Locate the cell with the specified text and output its (x, y) center coordinate. 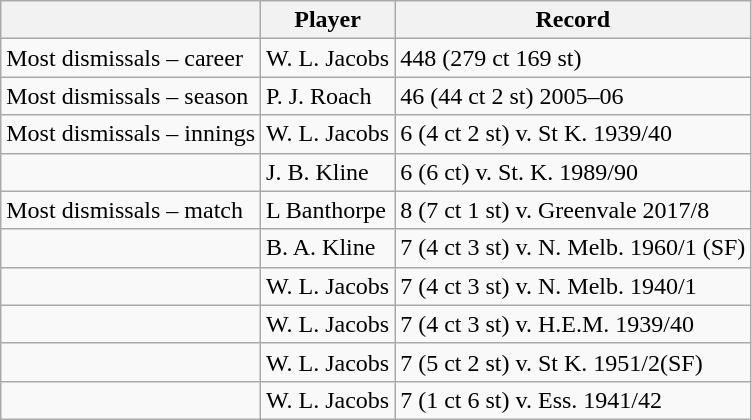
Record (573, 20)
46 (44 ct 2 st) 2005–06 (573, 96)
7 (4 ct 3 st) v. H.E.M. 1939/40 (573, 324)
448 (279 ct 169 st) (573, 58)
6 (6 ct) v. St. K. 1989/90 (573, 172)
7 (4 ct 3 st) v. N. Melb. 1940/1 (573, 286)
L Banthorpe (328, 210)
8 (7 ct 1 st) v. Greenvale 2017/8 (573, 210)
B. A. Kline (328, 248)
Most dismissals – match (131, 210)
Player (328, 20)
Most dismissals – innings (131, 134)
7 (1 ct 6 st) v. Ess. 1941/42 (573, 400)
Most dismissals – career (131, 58)
7 (4 ct 3 st) v. N. Melb. 1960/1 (SF) (573, 248)
Most dismissals – season (131, 96)
P. J. Roach (328, 96)
J. B. Kline (328, 172)
6 (4 ct 2 st) v. St K. 1939/40 (573, 134)
7 (5 ct 2 st) v. St K. 1951/2(SF) (573, 362)
